Extract the [X, Y] coordinate from the center of the cell holding the provided text.  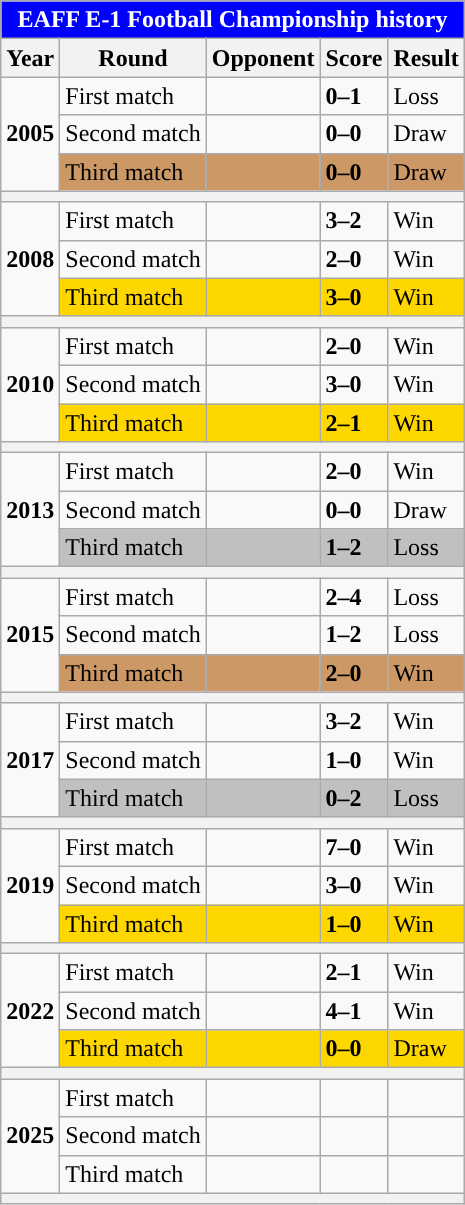
2019 [30, 885]
0–1 [354, 96]
2022 [30, 1011]
2010 [30, 384]
Year [30, 58]
2025 [30, 1136]
Round [133, 58]
Result [426, 58]
4–1 [354, 1011]
Opponent [263, 58]
2–4 [354, 597]
0–2 [354, 798]
2015 [30, 635]
2005 [30, 134]
2008 [30, 259]
2013 [30, 510]
Score [354, 58]
2017 [30, 760]
EAFF E-1 Football Championship history [233, 20]
7–0 [354, 847]
